Detect which cell encompasses the target text, then output its [X, Y] center coordinate. 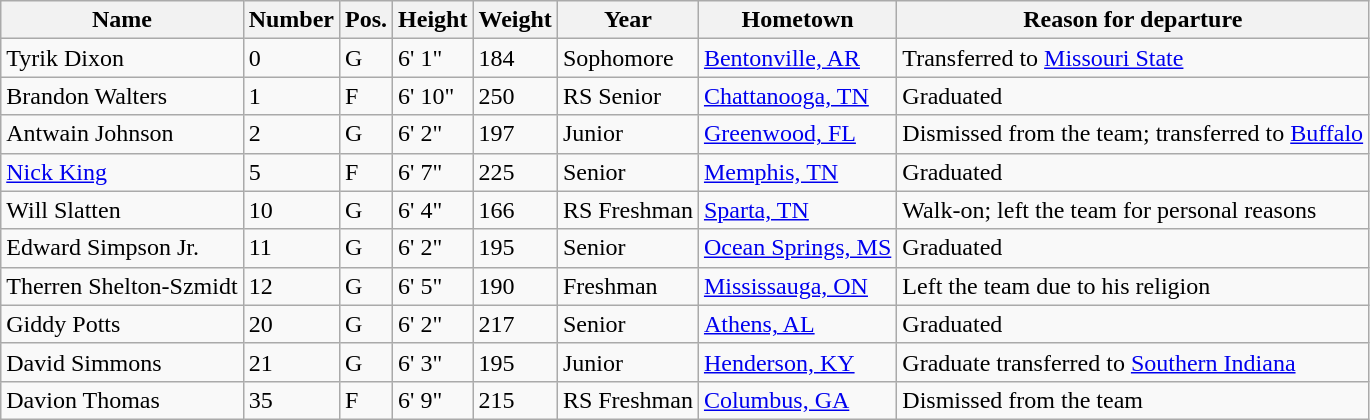
David Simmons [122, 362]
Columbus, GA [797, 400]
Giddy Potts [122, 324]
Will Slatten [122, 210]
Sophomore [628, 58]
2 [291, 134]
Pos. [366, 20]
21 [291, 362]
Ocean Springs, MS [797, 248]
Name [122, 20]
Graduate transferred to Southern Indiana [1133, 362]
Athens, AL [797, 324]
Number [291, 20]
Reason for departure [1133, 20]
217 [515, 324]
Tyrik Dixon [122, 58]
Davion Thomas [122, 400]
6' 4" [433, 210]
Hometown [797, 20]
5 [291, 172]
Edward Simpson Jr. [122, 248]
197 [515, 134]
Sparta, TN [797, 210]
Nick King [122, 172]
6' 1" [433, 58]
Weight [515, 20]
190 [515, 286]
11 [291, 248]
Dismissed from the team [1133, 400]
Year [628, 20]
RS Senior [628, 96]
166 [515, 210]
250 [515, 96]
Left the team due to his religion [1133, 286]
Antwain Johnson [122, 134]
1 [291, 96]
Walk-on; left the team for personal reasons [1133, 210]
Greenwood, FL [797, 134]
6' 3" [433, 362]
Mississauga, ON [797, 286]
Freshman [628, 286]
6' 5" [433, 286]
35 [291, 400]
6' 9" [433, 400]
6' 10" [433, 96]
Bentonville, AR [797, 58]
Chattanooga, TN [797, 96]
215 [515, 400]
Therren Shelton-Szmidt [122, 286]
0 [291, 58]
Memphis, TN [797, 172]
20 [291, 324]
Transferred to Missouri State [1133, 58]
Henderson, KY [797, 362]
12 [291, 286]
225 [515, 172]
6' 7" [433, 172]
Brandon Walters [122, 96]
10 [291, 210]
Height [433, 20]
184 [515, 58]
Dismissed from the team; transferred to Buffalo [1133, 134]
